Find where the given text appears and provide that cell's center as [x, y] coordinate. 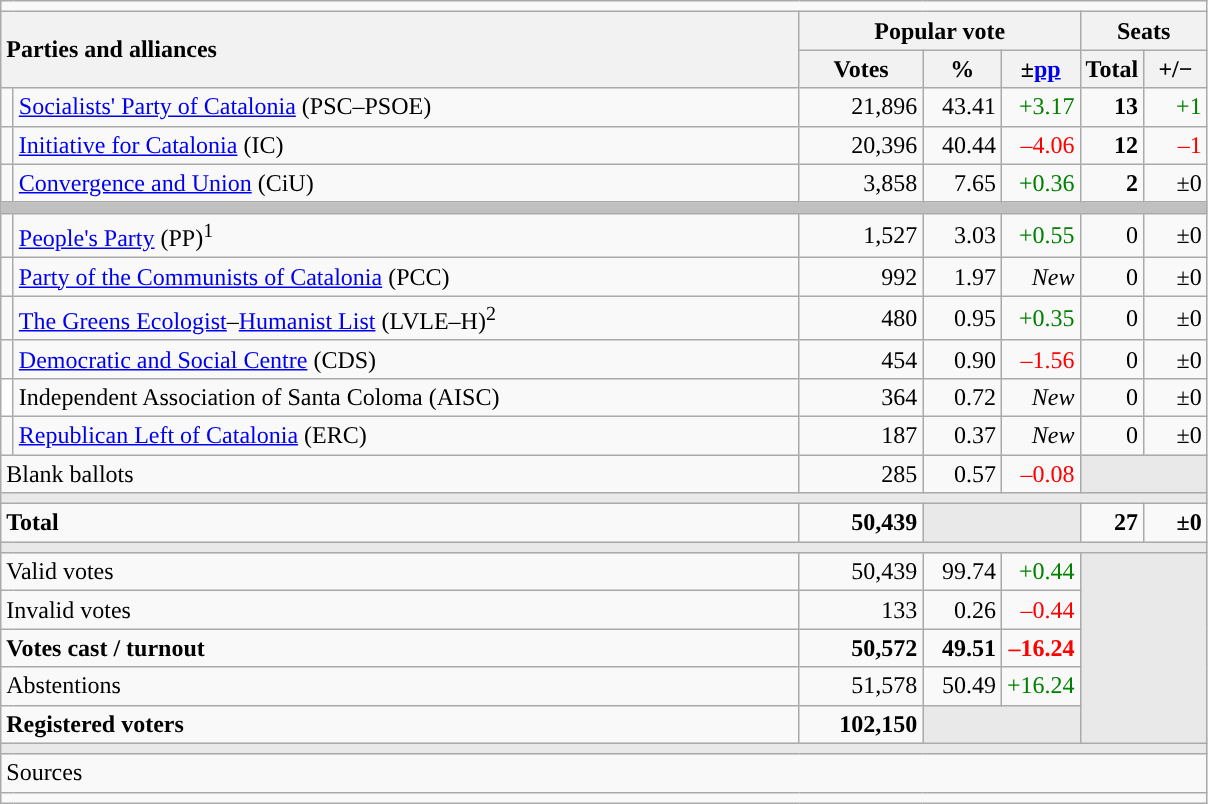
–1 [1176, 145]
187 [861, 435]
People's Party (PP)1 [406, 236]
1.97 [962, 277]
–0.08 [1040, 474]
+0.44 [1040, 572]
0.26 [962, 610]
±pp [1040, 69]
Votes [861, 69]
40.44 [962, 145]
0.37 [962, 435]
0.90 [962, 359]
133 [861, 610]
–1.56 [1040, 359]
0.72 [962, 397]
Sources [604, 773]
Initiative for Catalonia (IC) [406, 145]
Valid votes [400, 572]
Abstentions [400, 686]
+0.35 [1040, 318]
27 [1112, 523]
3,858 [861, 183]
Invalid votes [400, 610]
Republican Left of Catalonia (ERC) [406, 435]
49.51 [962, 648]
0.95 [962, 318]
Convergence and Union (CiU) [406, 183]
Registered voters [400, 724]
Independent Association of Santa Coloma (AISC) [406, 397]
12 [1112, 145]
20,396 [861, 145]
992 [861, 277]
+0.55 [1040, 236]
Votes cast / turnout [400, 648]
13 [1112, 107]
50.49 [962, 686]
The Greens Ecologist–Humanist List (LVLE–H)2 [406, 318]
21,896 [861, 107]
+/− [1176, 69]
0.57 [962, 474]
+3.17 [1040, 107]
99.74 [962, 572]
51,578 [861, 686]
Blank ballots [400, 474]
1,527 [861, 236]
–4.06 [1040, 145]
454 [861, 359]
102,150 [861, 724]
Seats [1144, 31]
480 [861, 318]
Parties and alliances [400, 50]
Party of the Communists of Catalonia (PCC) [406, 277]
+0.36 [1040, 183]
–0.44 [1040, 610]
3.03 [962, 236]
364 [861, 397]
50,572 [861, 648]
285 [861, 474]
% [962, 69]
Popular vote [940, 31]
Socialists' Party of Catalonia (PSC–PSOE) [406, 107]
Democratic and Social Centre (CDS) [406, 359]
43.41 [962, 107]
–16.24 [1040, 648]
+16.24 [1040, 686]
7.65 [962, 183]
+1 [1176, 107]
2 [1112, 183]
